Extract the [x, y] coordinate from the center of the cell holding the provided text.  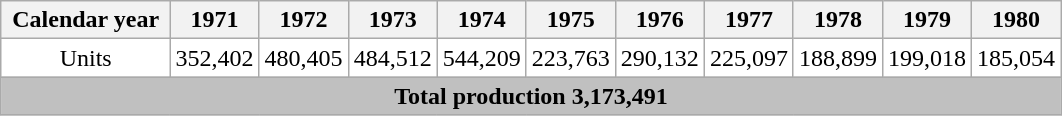
185,054 [1016, 58]
188,899 [838, 58]
1971 [214, 20]
225,097 [748, 58]
1974 [482, 20]
1976 [660, 20]
1980 [1016, 20]
290,132 [660, 58]
1977 [748, 20]
1972 [304, 20]
1978 [838, 20]
Units [86, 58]
223,763 [570, 58]
1973 [392, 20]
1979 [926, 20]
1975 [570, 20]
484,512 [392, 58]
Total production 3,173,491 [530, 96]
Calendar year [86, 20]
352,402 [214, 58]
544,209 [482, 58]
480,405 [304, 58]
199,018 [926, 58]
